Find where the given text appears and provide that cell's center as [X, Y] coordinate. 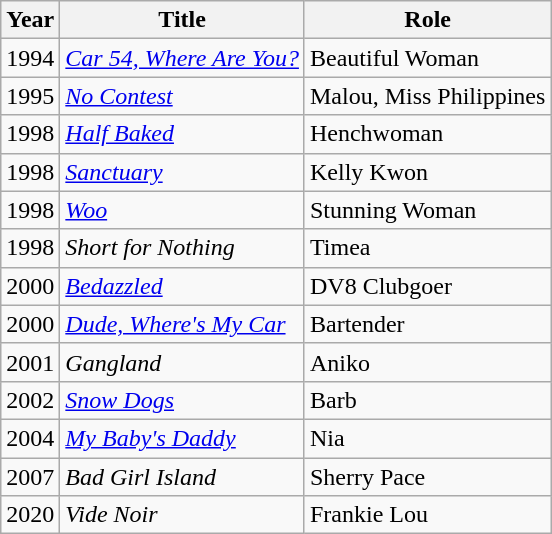
No Contest [182, 96]
Beautiful Woman [427, 58]
2020 [30, 515]
Woo [182, 210]
Timea [427, 248]
1994 [30, 58]
Year [30, 20]
My Baby's Daddy [182, 438]
Stunning Woman [427, 210]
Snow Dogs [182, 400]
Dude, Where's My Car [182, 324]
Short for Nothing [182, 248]
Sanctuary [182, 172]
DV8 Clubgoer [427, 286]
Barb [427, 400]
2001 [30, 362]
Malou, Miss Philippines [427, 96]
Gangland [182, 362]
Kelly Kwon [427, 172]
Aniko [427, 362]
2007 [30, 477]
Bad Girl Island [182, 477]
Henchwoman [427, 134]
2004 [30, 438]
Title [182, 20]
2002 [30, 400]
1995 [30, 96]
Bedazzled [182, 286]
Half Baked [182, 134]
Role [427, 20]
Vide Noir [182, 515]
Car 54, Where Are You? [182, 58]
Bartender [427, 324]
Sherry Pace [427, 477]
Nia [427, 438]
Frankie Lou [427, 515]
